Return [X, Y] of the center of cell containing provided text 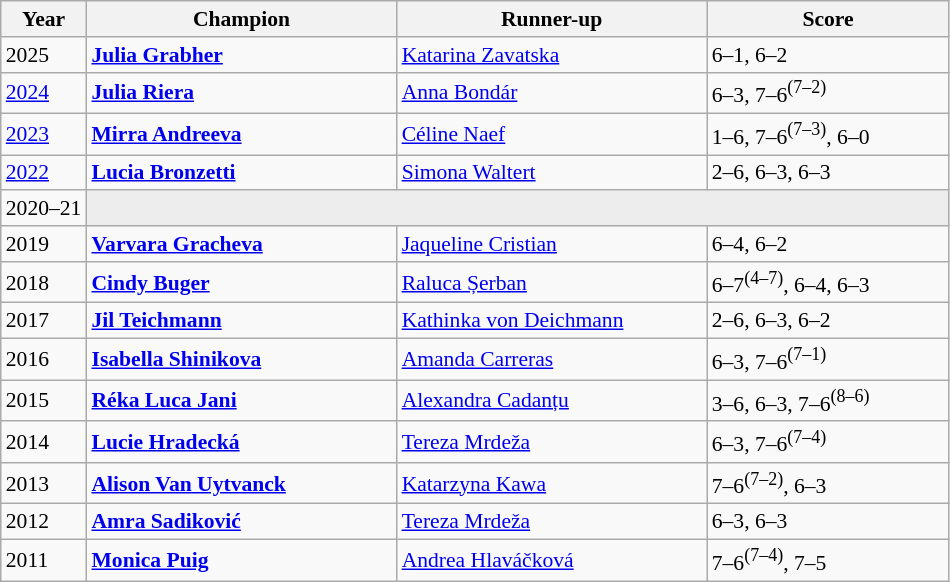
2012 [44, 522]
Runner-up [552, 19]
2014 [44, 442]
Score [828, 19]
Raluca Șerban [552, 282]
6–3, 7–6(7–4) [828, 442]
2017 [44, 321]
Jaqueline Cristian [552, 244]
Monica Puig [241, 560]
2013 [44, 484]
Kathinka von Deichmann [552, 321]
Céline Naef [552, 134]
2024 [44, 92]
2022 [44, 173]
Amanda Carreras [552, 360]
Lucia Bronzetti [241, 173]
Alexandra Cadanțu [552, 400]
Julia Grabher [241, 55]
7–6(7–4), 7–5 [828, 560]
Jil Teichmann [241, 321]
Anna Bondár [552, 92]
Julia Riera [241, 92]
Simona Waltert [552, 173]
2018 [44, 282]
Mirra Andreeva [241, 134]
6–3, 7–6(7–2) [828, 92]
6–4, 6–2 [828, 244]
Andrea Hlaváčková [552, 560]
6–1, 6–2 [828, 55]
6–7(4–7), 6–4, 6–3 [828, 282]
Cindy Buger [241, 282]
Amra Sadiković [241, 522]
Katarzyna Kawa [552, 484]
1–6, 7–6(7–3), 6–0 [828, 134]
2015 [44, 400]
2019 [44, 244]
2023 [44, 134]
2–6, 6–3, 6–2 [828, 321]
Katarina Zavatska [552, 55]
Year [44, 19]
2–6, 6–3, 6–3 [828, 173]
2016 [44, 360]
Isabella Shinikova [241, 360]
Varvara Gracheva [241, 244]
2011 [44, 560]
6–3, 6–3 [828, 522]
Alison Van Uytvanck [241, 484]
7–6(7–2), 6–3 [828, 484]
2020–21 [44, 209]
Champion [241, 19]
3–6, 6–3, 7–6(8–6) [828, 400]
Réka Luca Jani [241, 400]
6–3, 7–6(7–1) [828, 360]
Lucie Hradecká [241, 442]
2025 [44, 55]
